Determine the (x, y) coordinate at the center of the cell enclosing the given text.  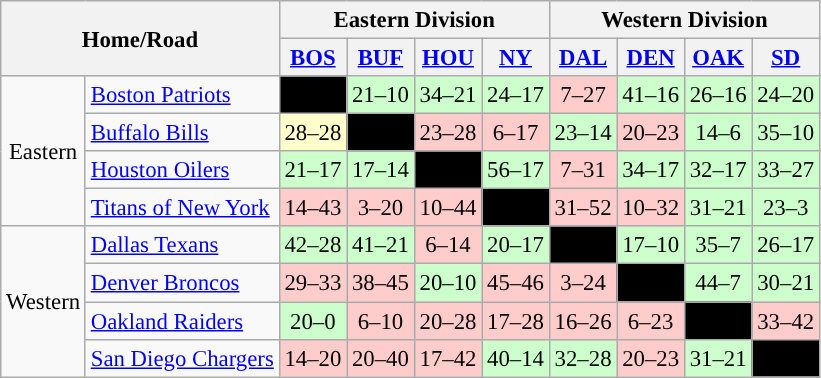
17–14 (381, 170)
56–17 (516, 170)
26–16 (718, 95)
35–7 (718, 245)
Western Division (684, 20)
21–10 (381, 95)
Denver Broncos (182, 283)
20–17 (516, 245)
BUF (381, 58)
Buffalo Bills (182, 133)
6–10 (381, 321)
41–16 (651, 95)
44–7 (718, 283)
20–0 (313, 321)
20–28 (448, 321)
10–32 (651, 208)
23–14 (583, 133)
Titans of New York (182, 208)
35–10 (786, 133)
16–26 (583, 321)
21–17 (313, 170)
10–44 (448, 208)
6–14 (448, 245)
Home/Road (140, 38)
NY (516, 58)
45–46 (516, 283)
33–42 (786, 321)
14–43 (313, 208)
17–10 (651, 245)
23–28 (448, 133)
31–52 (583, 208)
26–17 (786, 245)
Oakland Raiders (182, 321)
30–21 (786, 283)
3–24 (583, 283)
20–40 (381, 358)
23–3 (786, 208)
32–17 (718, 170)
Houston Oilers (182, 170)
17–42 (448, 358)
7–27 (583, 95)
3–20 (381, 208)
Eastern (44, 151)
17–28 (516, 321)
14–20 (313, 358)
Eastern Division (414, 20)
Western (44, 301)
34–17 (651, 170)
7–31 (583, 170)
Dallas Texans (182, 245)
28–28 (313, 133)
33–27 (786, 170)
OAK (718, 58)
14–6 (718, 133)
20–10 (448, 283)
DEN (651, 58)
34–21 (448, 95)
6–23 (651, 321)
HOU (448, 58)
San Diego Chargers (182, 358)
DAL (583, 58)
42–28 (313, 245)
Boston Patriots (182, 95)
29–33 (313, 283)
40–14 (516, 358)
BOS (313, 58)
32–28 (583, 358)
24–17 (516, 95)
6–17 (516, 133)
41–21 (381, 245)
24–20 (786, 95)
SD (786, 58)
38–45 (381, 283)
